Output the [X, Y] coordinate of the center of the cell containing the given text.  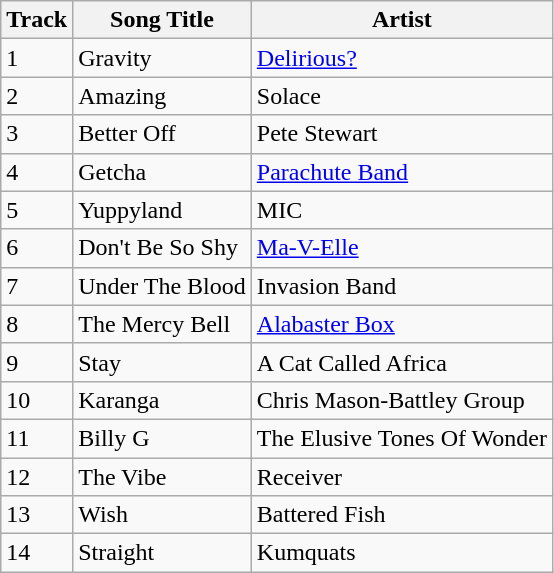
Wish [162, 515]
Invasion Band [402, 286]
9 [37, 362]
2 [37, 96]
Track [37, 20]
6 [37, 248]
Yuppyland [162, 210]
The Elusive Tones Of Wonder [402, 438]
Receiver [402, 477]
Karanga [162, 400]
Solace [402, 96]
Pete Stewart [402, 134]
3 [37, 134]
Kumquats [402, 553]
Artist [402, 20]
Song Title [162, 20]
Billy G [162, 438]
Delirious? [402, 58]
A Cat Called Africa [402, 362]
The Mercy Bell [162, 324]
10 [37, 400]
7 [37, 286]
4 [37, 172]
MIC [402, 210]
Chris Mason-Battley Group [402, 400]
13 [37, 515]
Stay [162, 362]
Parachute Band [402, 172]
Ma-V-Elle [402, 248]
1 [37, 58]
Straight [162, 553]
Under The Blood [162, 286]
Getcha [162, 172]
12 [37, 477]
11 [37, 438]
5 [37, 210]
14 [37, 553]
The Vibe [162, 477]
Gravity [162, 58]
8 [37, 324]
Amazing [162, 96]
Better Off [162, 134]
Battered Fish [402, 515]
Alabaster Box [402, 324]
Don't Be So Shy [162, 248]
